Scan for the cell matching the given text and deliver its (X, Y) coordinate at center. 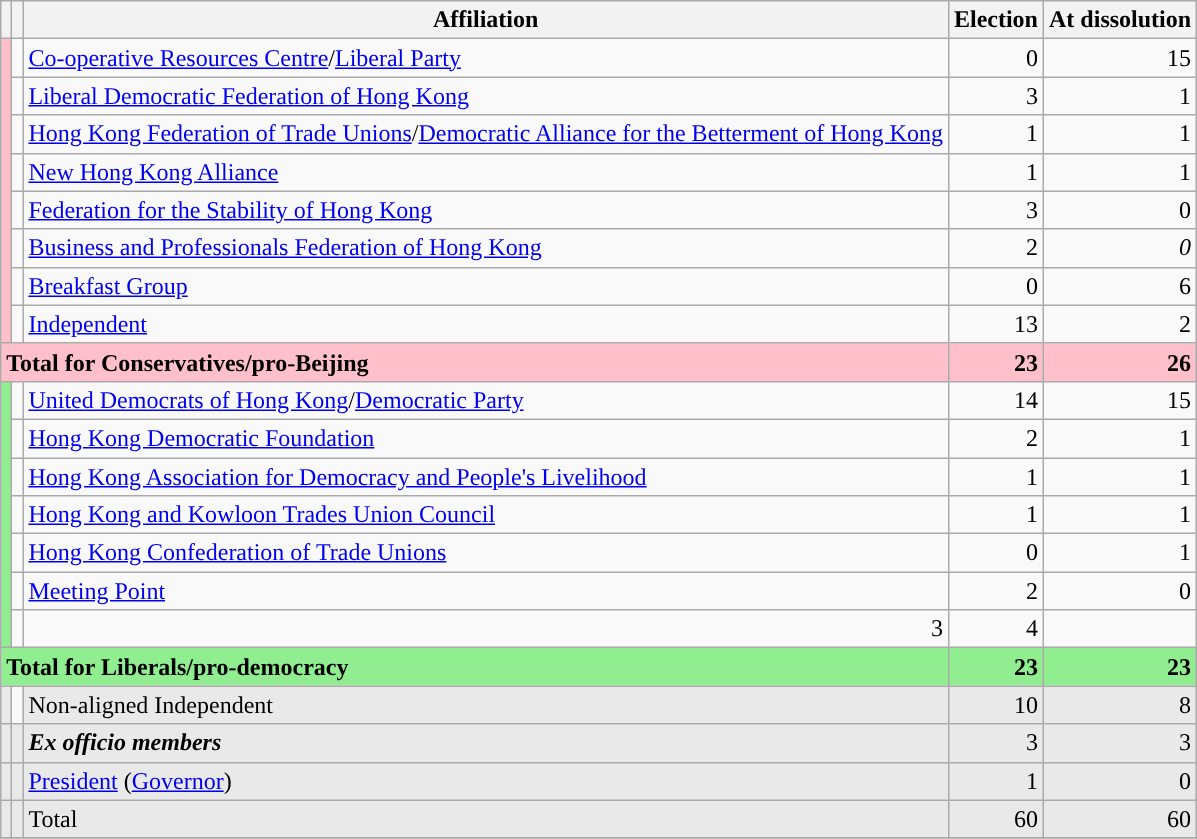
Federation for the Stability of Hong Kong (486, 210)
Election (996, 20)
Hong Kong Association for Democracy and People's Livelihood (486, 477)
6 (1120, 286)
Co-operative Resources Centre/Liberal Party (486, 58)
New Hong Kong Alliance (486, 172)
Breakfast Group (486, 286)
At dissolution (1120, 20)
Hong Kong and Kowloon Trades Union Council (486, 515)
8 (1120, 705)
Affiliation (486, 20)
President (Governor) (486, 781)
Total for Conservatives/pro-Beijing (475, 362)
Independent (486, 324)
Total for Liberals/pro-democracy (475, 667)
26 (1120, 362)
Non-aligned Independent (486, 705)
Ex officio members (486, 743)
13 (996, 324)
10 (996, 705)
United Democrats of Hong Kong/Democratic Party (486, 400)
Liberal Democratic Federation of Hong Kong (486, 96)
Hong Kong Federation of Trade Unions/Democratic Alliance for the Betterment of Hong Kong (486, 134)
Hong Kong Democratic Foundation (486, 438)
4 (996, 629)
Hong Kong Confederation of Trade Unions (486, 553)
Business and Professionals Federation of Hong Kong (486, 248)
Meeting Point (486, 591)
Total (486, 819)
14 (996, 400)
